Detect which cell encompasses the target text, then output its [x, y] center coordinate. 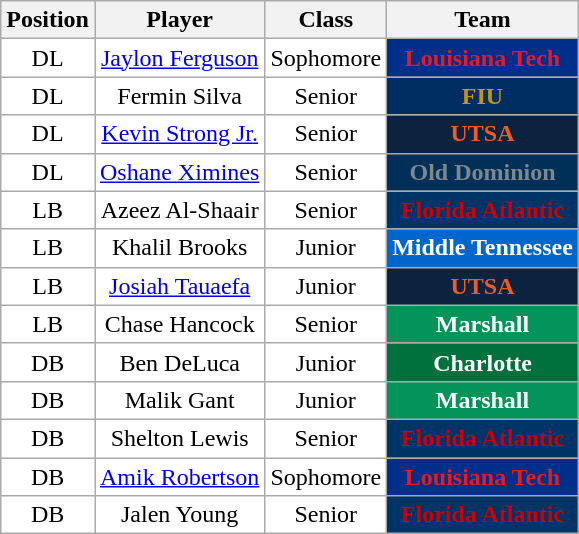
Josiah Tauaefa [179, 286]
Kevin Strong Jr. [179, 134]
Jaylon Ferguson [179, 58]
Shelton Lewis [179, 438]
Class [326, 20]
Azeez Al-Shaair [179, 210]
Malik Gant [179, 400]
Chase Hancock [179, 324]
FIU [483, 96]
Middle Tennessee [483, 248]
Old Dominion [483, 172]
Ben DeLuca [179, 362]
Charlotte [483, 362]
Player [179, 20]
Fermin Silva [179, 96]
Khalil Brooks [179, 248]
Oshane Ximines [179, 172]
Position [48, 20]
Jalen Young [179, 515]
Team [483, 20]
Amik Robertson [179, 477]
